Extract the (x, y) coordinate from the center of the cell holding the provided text.  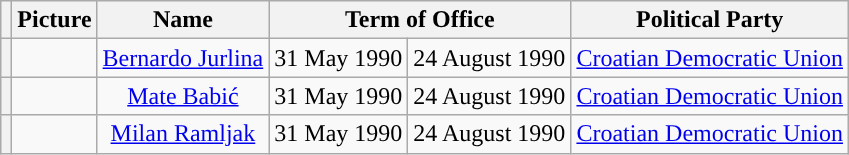
Bernardo Jurlina (183, 58)
Political Party (710, 20)
Picture (54, 20)
Milan Ramljak (183, 134)
Mate Babić (183, 96)
Name (183, 20)
Term of Office (420, 20)
